Identify which cell holds the provided text, then report its [x, y] central coordinate. 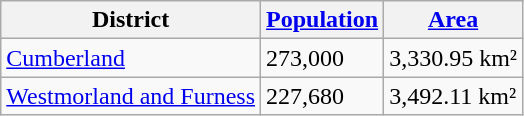
Cumberland [131, 58]
Area [454, 20]
3,330.95 km² [454, 58]
District [131, 20]
3,492.11 km² [454, 96]
Population [322, 20]
Westmorland and Furness [131, 96]
227,680 [322, 96]
273,000 [322, 58]
